Capture the cell that displays the provided text and extract its [X, Y] central coordinate. 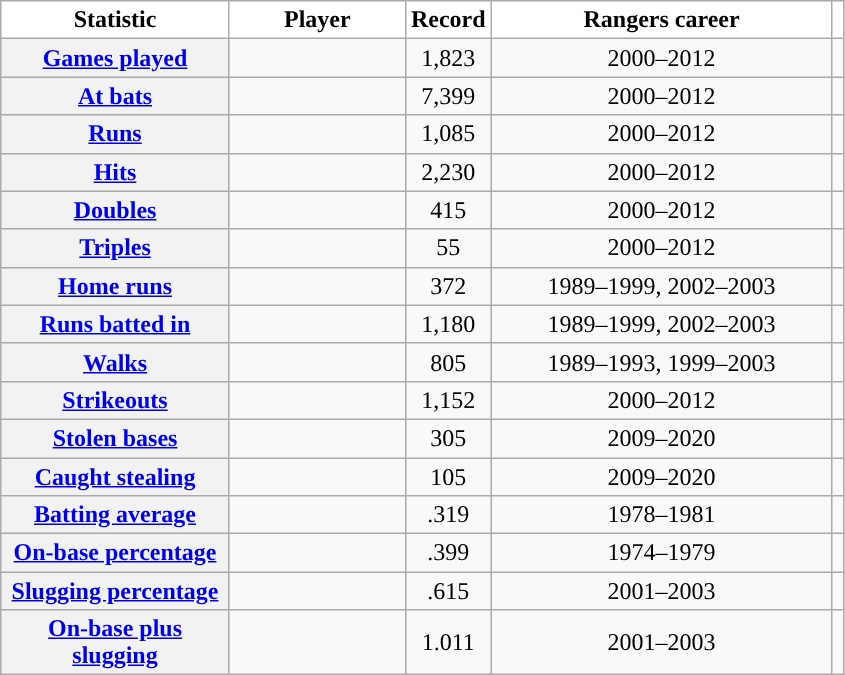
On-base percentage [116, 553]
Caught stealing [116, 477]
Games played [116, 58]
1.011 [448, 642]
1978–1981 [662, 515]
1989–1993, 1999–2003 [662, 362]
372 [448, 286]
1,085 [448, 134]
105 [448, 477]
Record [448, 20]
1,180 [448, 324]
Player [317, 20]
1,152 [448, 400]
Runs [116, 134]
805 [448, 362]
1,823 [448, 58]
Batting average [116, 515]
.615 [448, 591]
415 [448, 210]
Strikeouts [116, 400]
Slugging percentage [116, 591]
Hits [116, 172]
Walks [116, 362]
Home runs [116, 286]
.319 [448, 515]
305 [448, 438]
Statistic [116, 20]
On-base plus slugging [116, 642]
.399 [448, 553]
At bats [116, 96]
Stolen bases [116, 438]
7,399 [448, 96]
Triples [116, 248]
2,230 [448, 172]
Rangers career [662, 20]
Runs batted in [116, 324]
Doubles [116, 210]
1974–1979 [662, 553]
55 [448, 248]
